Scan for the cell matching the given text and deliver its (x, y) coordinate at center. 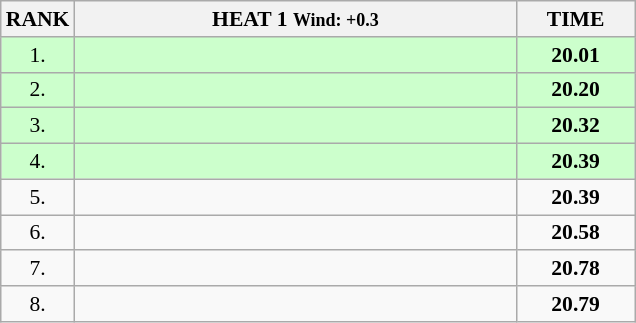
20.78 (576, 269)
4. (38, 162)
5. (38, 197)
20.20 (576, 90)
6. (38, 233)
20.79 (576, 304)
3. (38, 126)
RANK (38, 19)
20.32 (576, 126)
2. (38, 90)
HEAT 1 Wind: +0.3 (295, 19)
TIME (576, 19)
20.01 (576, 55)
7. (38, 269)
8. (38, 304)
1. (38, 55)
20.58 (576, 233)
